Scan for the cell matching the given text and deliver its [X, Y] coordinate at center. 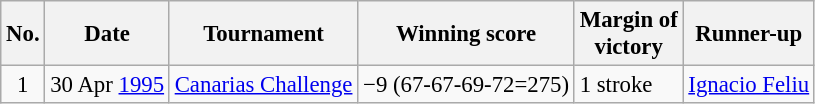
Ignacio Feliu [748, 85]
Margin ofvictory [628, 34]
Runner-up [748, 34]
Canarias Challenge [263, 85]
Tournament [263, 34]
Date [107, 34]
30 Apr 1995 [107, 85]
Winning score [466, 34]
No. [23, 34]
1 [23, 85]
−9 (67-67-69-72=275) [466, 85]
1 stroke [628, 85]
